Search for the cell housing the specified text and yield its (X, Y) center coordinate. 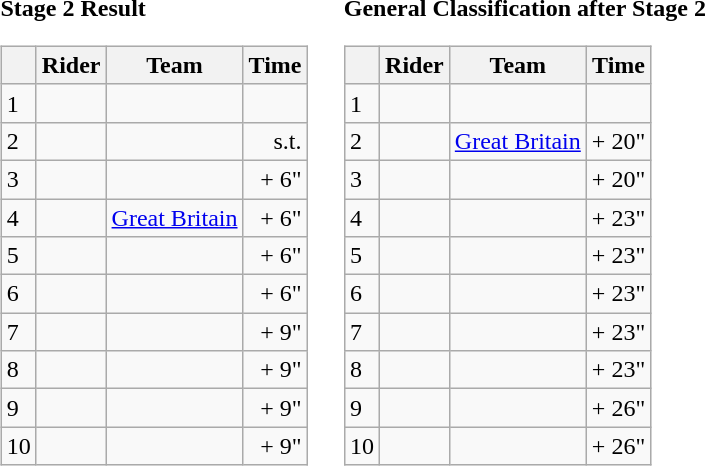
s.t. (275, 141)
